Return the [X, Y] coordinate for the center point of the cell that contains the specified text.  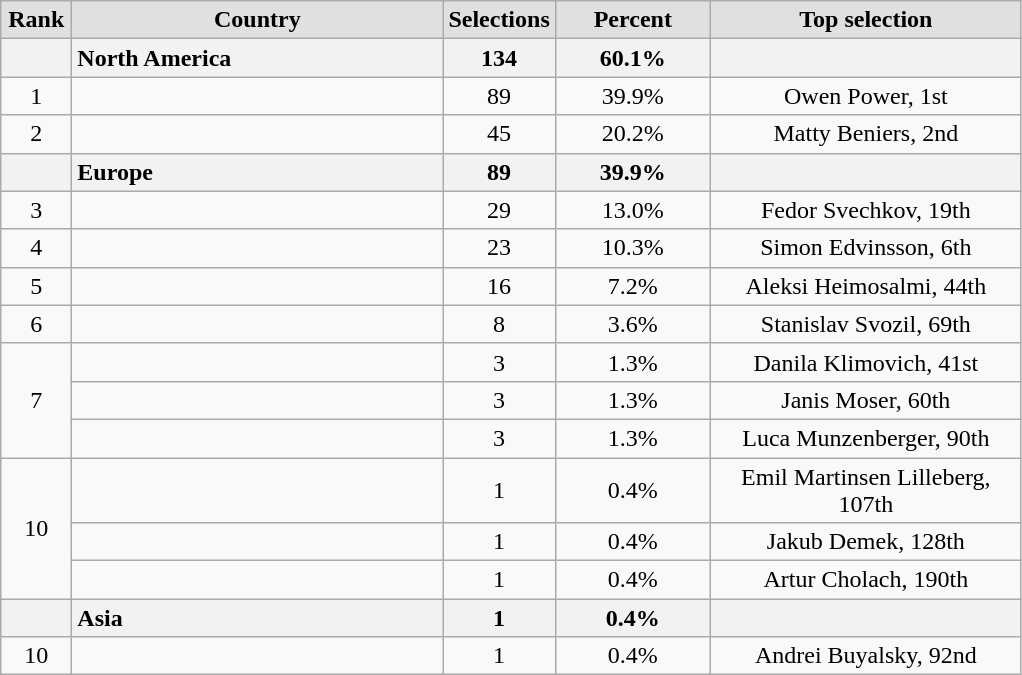
Aleksi Heimosalmi, 44th [866, 286]
29 [499, 210]
Andrei Buyalsky, 92nd [866, 656]
8 [499, 324]
5 [36, 286]
North America [258, 58]
Simon Edvinsson, 6th [866, 248]
Janis Moser, 60th [866, 400]
Owen Power, 1st [866, 96]
60.1% [632, 58]
7 [36, 400]
6 [36, 324]
Percent [632, 20]
134 [499, 58]
Fedor Svechkov, 19th [866, 210]
45 [499, 134]
13.0% [632, 210]
Jakub Demek, 128th [866, 542]
Europe [258, 172]
3.6% [632, 324]
4 [36, 248]
Emil Martinsen Lilleberg, 107th [866, 490]
Artur Cholach, 190th [866, 580]
Luca Munzenberger, 90th [866, 438]
7.2% [632, 286]
Asia [258, 618]
23 [499, 248]
10.3% [632, 248]
16 [499, 286]
Stanislav Svozil, 69th [866, 324]
Matty Beniers, 2nd [866, 134]
Rank [36, 20]
2 [36, 134]
20.2% [632, 134]
Danila Klimovich, 41st [866, 362]
Top selection [866, 20]
Country [258, 20]
Selections [499, 20]
